Identify which cell holds the provided text, then report its (x, y) central coordinate. 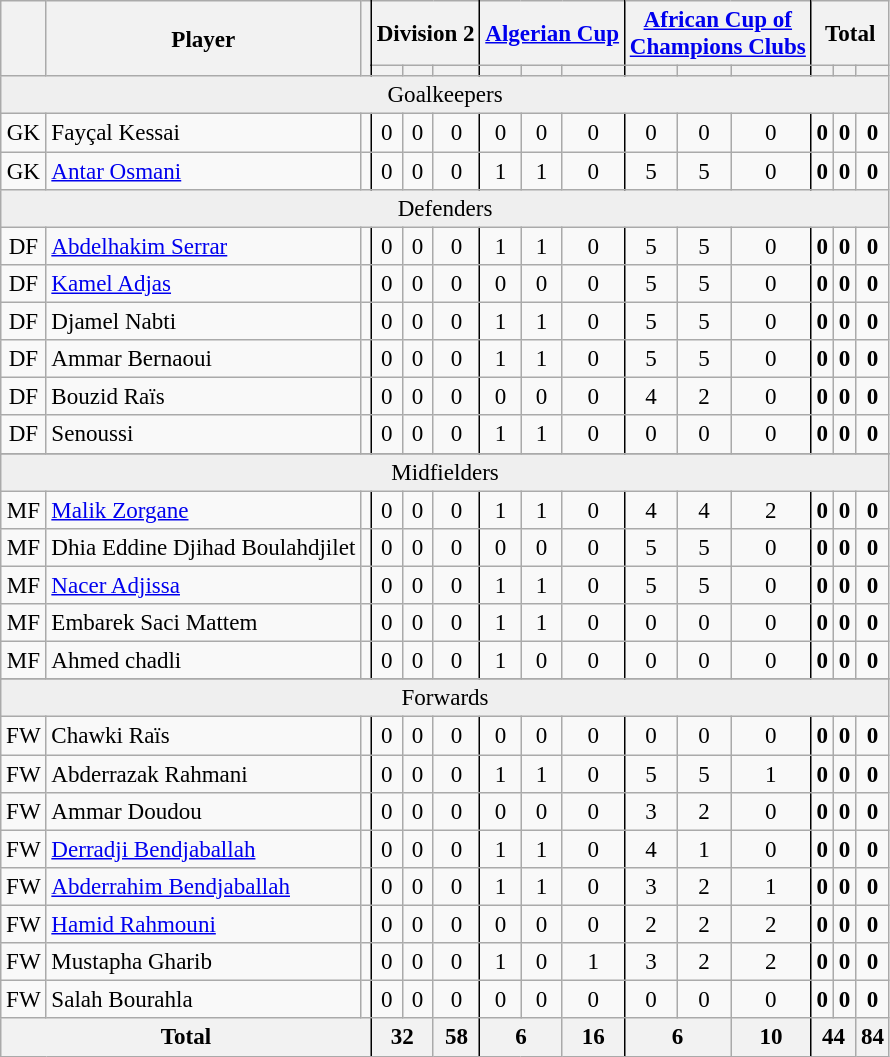
Defenders (446, 209)
Salah Bourahla (204, 1000)
Derradji Bendjaballah (204, 849)
10 (772, 1038)
32 (402, 1038)
Division 2 (426, 34)
Hamid Rahmouni (204, 925)
58 (456, 1038)
Ahmed chadli (204, 661)
Chawki Raïs (204, 736)
Abderrazak Rahmani (204, 774)
Embarek Saci Mattem (204, 623)
Midfielders (446, 472)
Player (204, 38)
Algerian Cup (552, 34)
Mustapha Gharib (204, 962)
Forwards (446, 698)
Nacer Adjissa (204, 585)
44 (833, 1038)
Abderrahim Bendjaballah (204, 887)
Antar Osmani (204, 171)
Abdelhakim Serrar (204, 246)
Djamel Nabti (204, 322)
84 (873, 1038)
Bouzid Raïs (204, 397)
Dhia Eddine Djihad Boulahdjilet (204, 548)
Malik Zorgane (204, 510)
Kamel Adjas (204, 284)
Senoussi (204, 435)
Ammar Doudou (204, 812)
African Cup of Champions Clubs (718, 34)
16 (593, 1038)
Fayçal Kessai (204, 133)
Ammar Bernaoui (204, 359)
Goalkeepers (446, 95)
